Capture the cell that displays the provided text and extract its [X, Y] central coordinate. 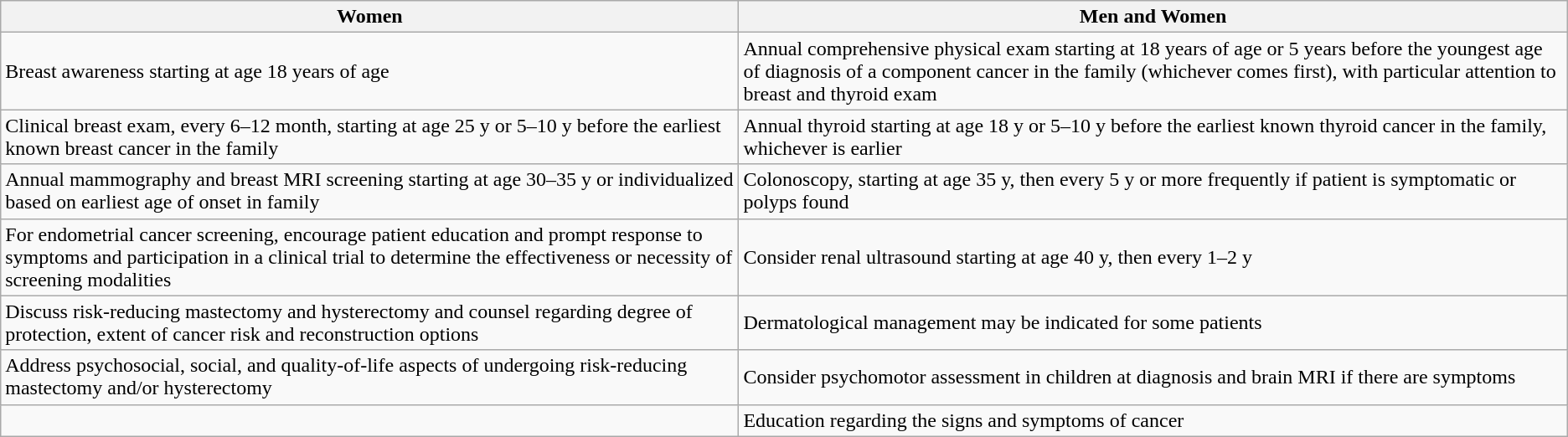
Annual mammography and breast MRI screening starting at age 30–35 y or individualized based on earliest age of onset in family [370, 191]
Dermatological management may be indicated for some patients [1153, 323]
Women [370, 17]
Address psychosocial, social, and quality-of-life aspects of undergoing risk-reducing mastectomy and/or hysterectomy [370, 377]
Colonoscopy, starting at age 35 y, then every 5 y or more frequently if patient is symptomatic or polyps found [1153, 191]
Discuss risk-reducing mastectomy and hysterectomy and counsel regarding degree of protection, extent of cancer risk and reconstruction options [370, 323]
Men and Women [1153, 17]
Consider renal ultrasound starting at age 40 y, then every 1–2 y [1153, 257]
Annual thyroid starting at age 18 y or 5–10 y before the earliest known thyroid cancer in the family, whichever is earlier [1153, 137]
Breast awareness starting at age 18 years of age [370, 71]
Education regarding the signs and symptoms of cancer [1153, 420]
Consider psychomotor assessment in children at diagnosis and brain MRI if there are symptoms [1153, 377]
Clinical breast exam, every 6–12 month, starting at age 25 y or 5–10 y before the earliest known breast cancer in the family [370, 137]
